Scan for the cell matching the given text and deliver its (x, y) coordinate at center. 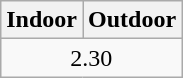
Indoor (42, 20)
Outdoor (132, 20)
2.30 (92, 58)
